For the text-containing cell, return its midpoint in [X, Y] coordinate format. 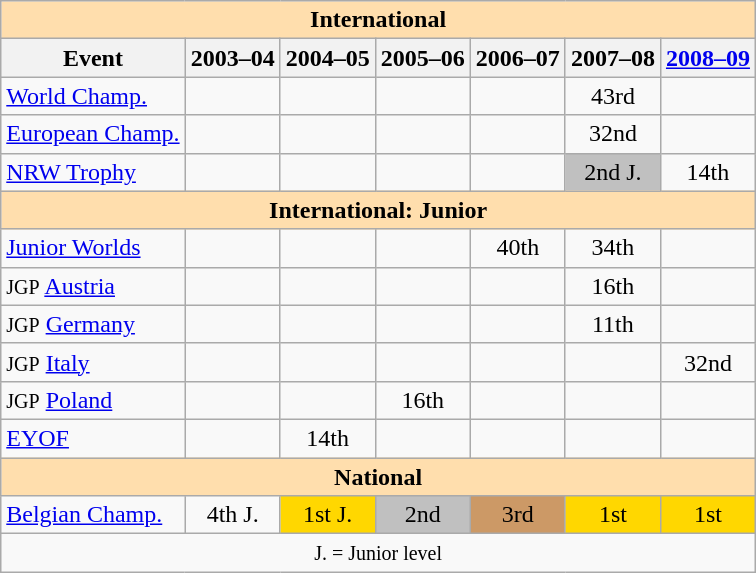
JGP Austria [93, 286]
2005–06 [422, 58]
2nd J. [612, 172]
J. = Junior level [378, 553]
Belgian Champ. [93, 515]
International [378, 20]
11th [612, 324]
Event [93, 58]
1st J. [328, 515]
2007–08 [612, 58]
European Champ. [93, 134]
3rd [518, 515]
International: Junior [378, 210]
2003–04 [232, 58]
2008–09 [708, 58]
2006–07 [518, 58]
JGP Germany [93, 324]
EYOF [93, 438]
World Champ. [93, 96]
JGP Italy [93, 362]
34th [612, 248]
NRW Trophy [93, 172]
2nd [422, 515]
National [378, 477]
2004–05 [328, 58]
Junior Worlds [93, 248]
JGP Poland [93, 400]
43rd [612, 96]
4th J. [232, 515]
40th [518, 248]
